Return (X, Y) of the center of cell containing provided text 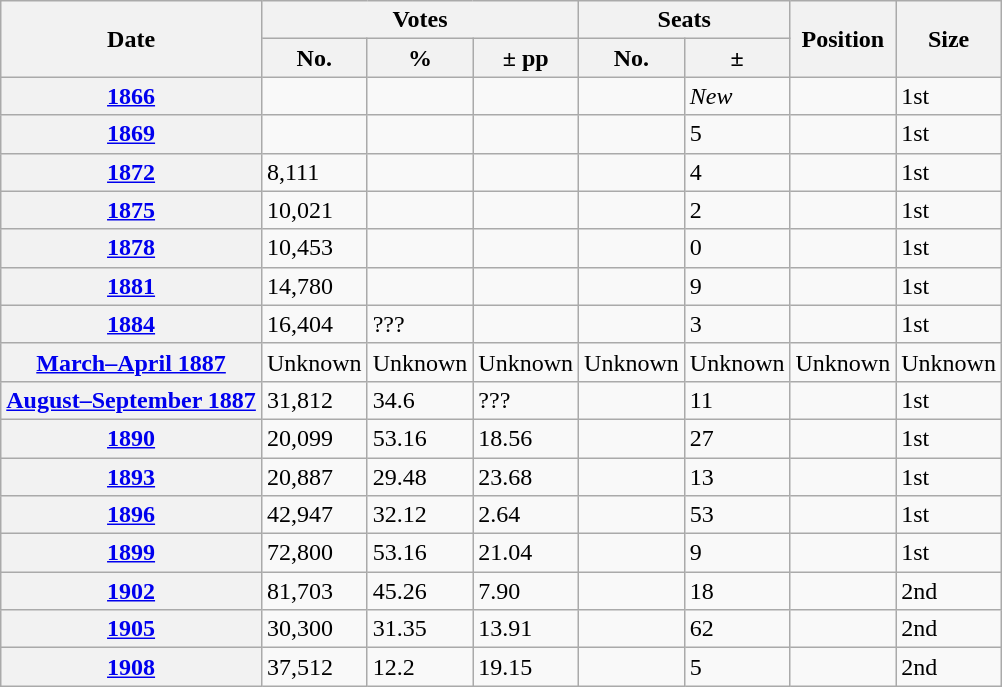
34.6 (420, 400)
8,111 (314, 172)
± pp (526, 58)
20,099 (314, 438)
1875 (132, 210)
18.56 (526, 438)
4 (737, 172)
7.90 (526, 591)
Size (949, 39)
1899 (132, 553)
10,021 (314, 210)
± (737, 58)
3 (737, 324)
13 (737, 477)
10,453 (314, 248)
19.15 (526, 667)
45.26 (420, 591)
1893 (132, 477)
1905 (132, 629)
27 (737, 438)
1872 (132, 172)
March–April 1887 (132, 362)
81,703 (314, 591)
14,780 (314, 286)
New (737, 96)
1902 (132, 591)
0 (737, 248)
1890 (132, 438)
1908 (132, 667)
31.35 (420, 629)
August–September 1887 (132, 400)
11 (737, 400)
62 (737, 629)
1881 (132, 286)
% (420, 58)
Seats (684, 20)
Position (843, 39)
1884 (132, 324)
1896 (132, 515)
2 (737, 210)
16,404 (314, 324)
18 (737, 591)
20,887 (314, 477)
2.64 (526, 515)
21.04 (526, 553)
30,300 (314, 629)
13.91 (526, 629)
12.2 (420, 667)
29.48 (420, 477)
37,512 (314, 667)
31,812 (314, 400)
53 (737, 515)
23.68 (526, 477)
Date (132, 39)
72,800 (314, 553)
1869 (132, 134)
1878 (132, 248)
42,947 (314, 515)
Votes (420, 20)
32.12 (420, 515)
1866 (132, 96)
